Extract the (x, y) coordinate from the center of the cell holding the provided text.  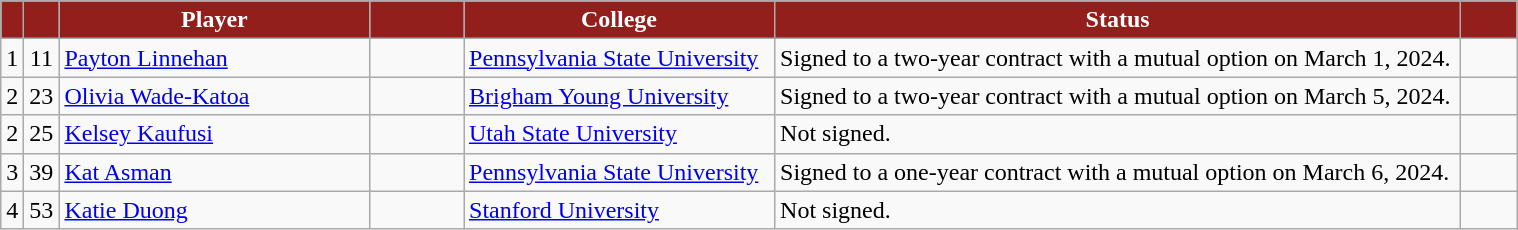
1 (12, 58)
Katie Duong (214, 210)
Kat Asman (214, 172)
Signed to a two-year contract with a mutual option on March 5, 2024. (1118, 96)
25 (42, 134)
Kelsey Kaufusi (214, 134)
Payton Linnehan (214, 58)
Player (214, 20)
Olivia Wade-Katoa (214, 96)
College (620, 20)
Signed to a two-year contract with a mutual option on March 1, 2024. (1118, 58)
Signed to a one-year contract with a mutual option on March 6, 2024. (1118, 172)
23 (42, 96)
Stanford University (620, 210)
Utah State University (620, 134)
Brigham Young University (620, 96)
11 (42, 58)
53 (42, 210)
39 (42, 172)
4 (12, 210)
Status (1118, 20)
3 (12, 172)
